Provide the (X, Y) coordinate of the cell's center where the given text is located.  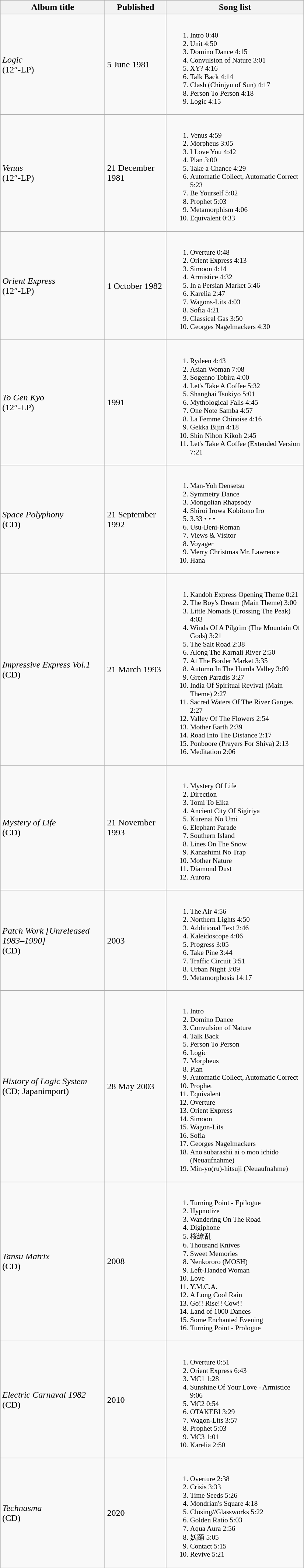
Intro 0:40Unit 4:50Domino Dance 4:15Convulsion of Nature 3:01XY? 4:16Talk Back 4:14Clash (Chinjyu of Sun) 4:17Person To Person 4:18Logic 4:15 (235, 65)
Patch Work [Unreleased 1983–1990](CD) (53, 941)
1991 (136, 403)
Album title (53, 7)
Impressive Express Vol.1(CD) (53, 669)
Logic(12″-LP) (53, 65)
Song list (235, 7)
Published (136, 7)
Orient Express(12″-LP) (53, 286)
21 March 1993 (136, 669)
2010 (136, 1400)
Overture 0:51Orient Express 6:43MC1 1:28Sunshine Of Your Love - Armistice 9:06MC2 0:54OTAKEBI 3:29Wagon-Lits 3:57Prophet 5:03MC3 1:01Karelia 2:50 (235, 1400)
Technasma(CD) (53, 1513)
2008 (136, 1261)
5 June 1981 (136, 65)
History of Logic System(CD; Japanimport) (53, 1086)
21 November 1993 (136, 828)
1 October 1982 (136, 286)
Overture 2:38Crisis 3:33Time Seeds 5:26Mondrian's Square 4:18Closing//Glassworks 5:22Golden Ratio 5:03Aqua Aura 2:56妖踊 5:05Contact 5:15Revive 5:21 (235, 1513)
2003 (136, 941)
To Gen Kyo(12″-LP) (53, 403)
Mystery of Life(CD) (53, 828)
21 September 1992 (136, 520)
Venus(12″-LP) (53, 173)
28 May 2003 (136, 1086)
Electric Carnaval 1982(CD) (53, 1400)
2020 (136, 1513)
Space Polyphony(CD) (53, 520)
Tansu Matrix(CD) (53, 1261)
21 December 1981 (136, 173)
